Detect which cell encompasses the target text, then output its (X, Y) center coordinate. 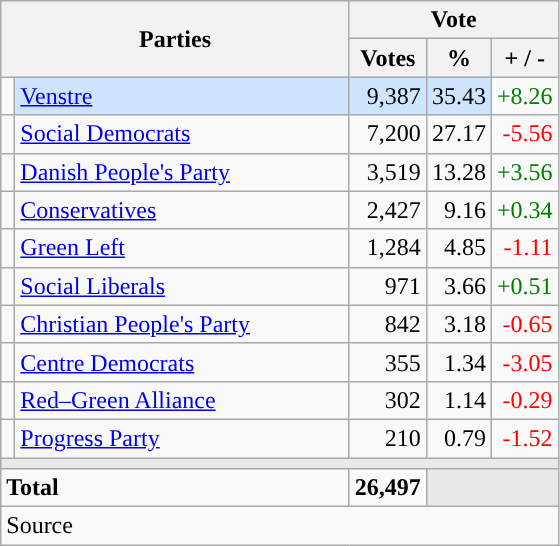
7,200 (388, 134)
2,427 (388, 210)
-0.29 (524, 400)
+0.34 (524, 210)
35.43 (458, 96)
3,519 (388, 172)
1.14 (458, 400)
+ / - (524, 58)
Venstre (182, 96)
355 (388, 362)
1.34 (458, 362)
13.28 (458, 172)
Conservatives (182, 210)
+3.56 (524, 172)
0.79 (458, 438)
-5.56 (524, 134)
-0.65 (524, 324)
26,497 (388, 488)
-1.52 (524, 438)
Green Left (182, 248)
3.18 (458, 324)
3.66 (458, 286)
Danish People's Party (182, 172)
210 (388, 438)
Votes (388, 58)
9,387 (388, 96)
27.17 (458, 134)
Social Democrats (182, 134)
Progress Party (182, 438)
Christian People's Party (182, 324)
-1.11 (524, 248)
-3.05 (524, 362)
Parties (176, 39)
Social Liberals (182, 286)
4.85 (458, 248)
9.16 (458, 210)
Source (280, 526)
302 (388, 400)
842 (388, 324)
Vote (454, 20)
Total (176, 488)
1,284 (388, 248)
Centre Democrats (182, 362)
+8.26 (524, 96)
+0.51 (524, 286)
% (458, 58)
Red–Green Alliance (182, 400)
971 (388, 286)
